Detect which cell encompasses the target text, then output its (X, Y) center coordinate. 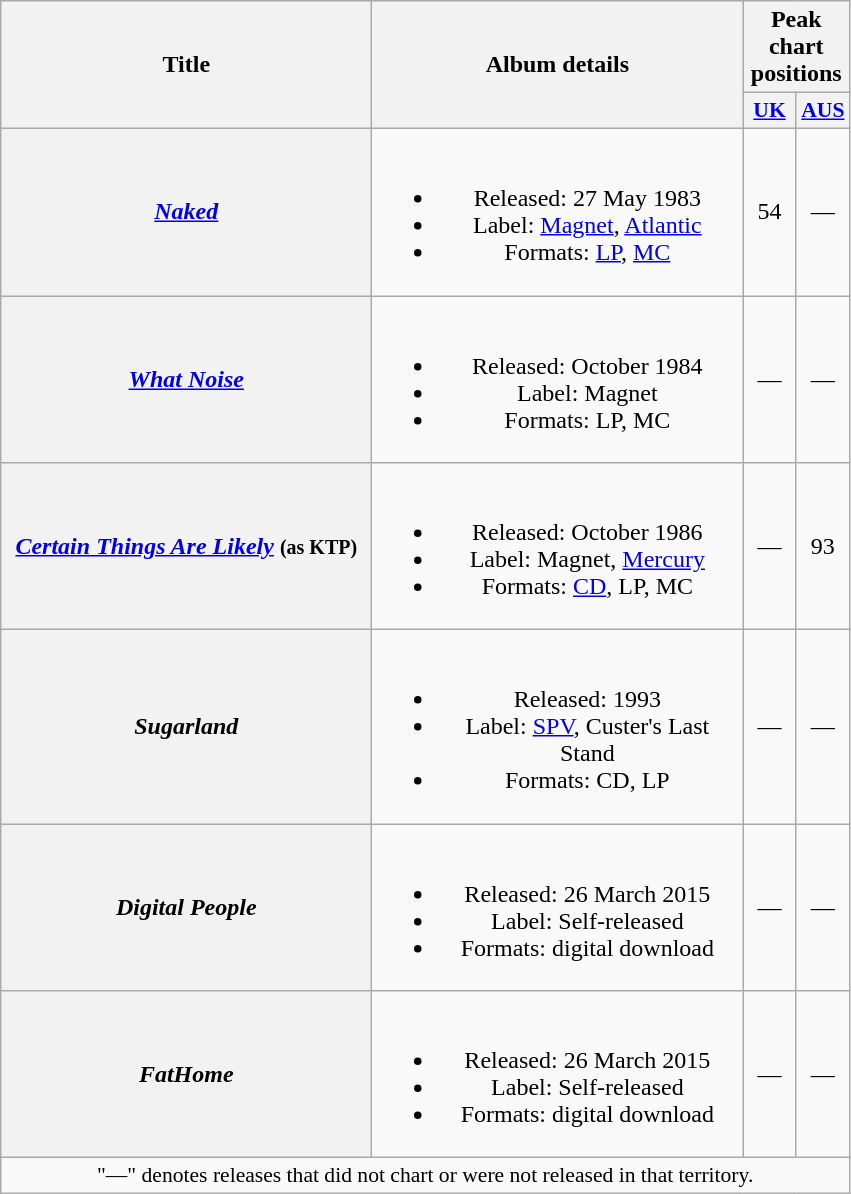
Sugarland (186, 727)
Title (186, 65)
"—" denotes releases that did not chart or were not released in that territory. (426, 1176)
Released: 27 May 1983Label: Magnet, AtlanticFormats: LP, MC (558, 212)
Album details (558, 65)
FatHome (186, 1074)
Peak chart positions (796, 47)
Released: October 1986Label: Magnet, MercuryFormats: CD, LP, MC (558, 546)
UK (770, 111)
Certain Things Are Likely (as KTP) (186, 546)
Released: 1993Label: SPV, Custer's Last StandFormats: CD, LP (558, 727)
54 (770, 212)
Digital People (186, 908)
93 (822, 546)
What Noise (186, 380)
Released: October 1984Label: MagnetFormats: LP, MC (558, 380)
Naked (186, 212)
AUS (822, 111)
